Search for the cell housing the specified text and yield its [X, Y] center coordinate. 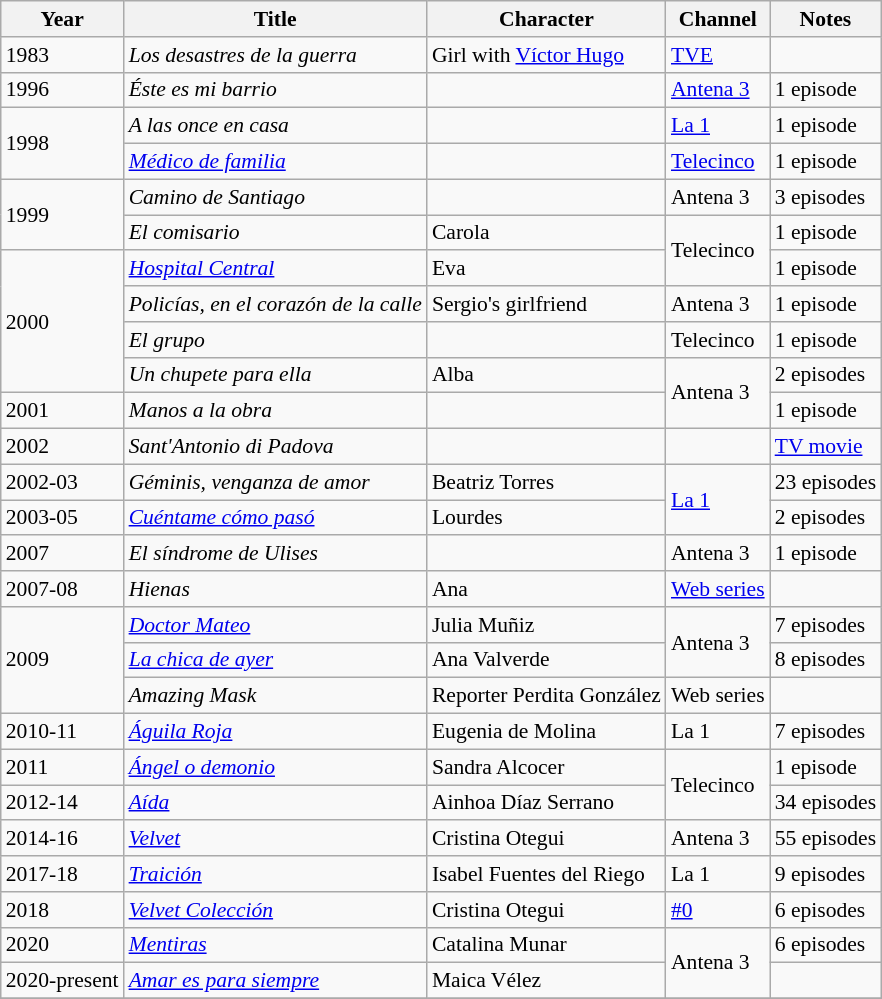
Mentiras [276, 945]
Velvet [276, 839]
2012-14 [62, 803]
El comisario [276, 233]
Ana Valverde [546, 660]
55 episodes [826, 839]
Alba [546, 375]
Year [62, 19]
2010-11 [62, 732]
Doctor Mateo [276, 625]
Isabel Fuentes del Riego [546, 874]
Traición [276, 874]
2002-03 [62, 482]
Amazing Mask [276, 696]
Catalina Munar [546, 945]
TVE [718, 55]
Sandra Alcocer [546, 767]
8 episodes [826, 660]
23 episodes [826, 482]
Hospital Central [276, 269]
Sant'Antonio di Padova [276, 447]
Character [546, 19]
1998 [62, 144]
1996 [62, 90]
34 episodes [826, 803]
2011 [62, 767]
Un chupete para ella [276, 375]
TV movie [826, 447]
2018 [62, 910]
Notes [826, 19]
2007-08 [62, 589]
Aída [276, 803]
#0 [718, 910]
2009 [62, 660]
2000 [62, 322]
Girl with Víctor Hugo [546, 55]
1983 [62, 55]
Manos a la obra [276, 411]
Camino de Santiago [276, 197]
2007 [62, 554]
A las once en casa [276, 126]
Title [276, 19]
Maica Vélez [546, 981]
Ángel o demonio [276, 767]
El grupo [276, 340]
2020 [62, 945]
2020-present [62, 981]
Eva [546, 269]
Amar es para siempre [276, 981]
9 episodes [826, 874]
Ainhoa Díaz Serrano [546, 803]
Eugenia de Molina [546, 732]
El síndrome de Ulises [276, 554]
2003-05 [62, 518]
Ana [546, 589]
Géminis, venganza de amor [276, 482]
Julia Muñiz [546, 625]
Beatriz Torres [546, 482]
Channel [718, 19]
Carola [546, 233]
2017-18 [62, 874]
Velvet Colección [276, 910]
Águila Roja [276, 732]
Lourdes [546, 518]
Los desastres de la guerra [276, 55]
Policías, en el corazón de la calle [276, 304]
Sergio's girlfriend [546, 304]
1999 [62, 214]
La chica de ayer [276, 660]
Reporter Perdita González [546, 696]
Hienas [276, 589]
2002 [62, 447]
2001 [62, 411]
Éste es mi barrio [276, 90]
Médico de familia [276, 162]
2014-16 [62, 839]
Cuéntame cómo pasó [276, 518]
3 episodes [826, 197]
